From the cell containing the given text, extract its center point as (X, Y) coordinate. 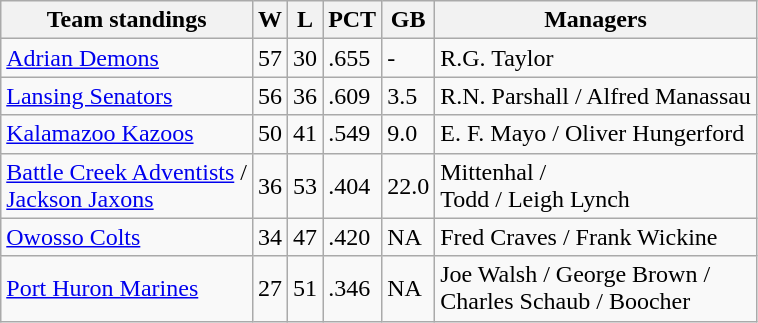
Battle Creek Adventists / Jackson Jaxons (127, 186)
Owosso Colts (127, 237)
22.0 (408, 186)
Joe Walsh / George Brown / Charles Schaub / Boocher (596, 288)
3.5 (408, 96)
.404 (352, 186)
41 (306, 134)
56 (270, 96)
Port Huron Marines (127, 288)
9.0 (408, 134)
Lansing Senators (127, 96)
R.N. Parshall / Alfred Manassau (596, 96)
Fred Craves / Frank Wickine (596, 237)
.609 (352, 96)
R.G. Taylor (596, 58)
30 (306, 58)
Kalamazoo Kazoos (127, 134)
PCT (352, 20)
Team standings (127, 20)
GB (408, 20)
27 (270, 288)
W (270, 20)
51 (306, 288)
Adrian Demons (127, 58)
34 (270, 237)
.346 (352, 288)
- (408, 58)
E. F. Mayo / Oliver Hungerford (596, 134)
L (306, 20)
47 (306, 237)
Mittenhal /Todd / Leigh Lynch (596, 186)
.655 (352, 58)
.420 (352, 237)
.549 (352, 134)
57 (270, 58)
50 (270, 134)
Managers (596, 20)
53 (306, 186)
